Scan for the cell matching the given text and deliver its (X, Y) coordinate at center. 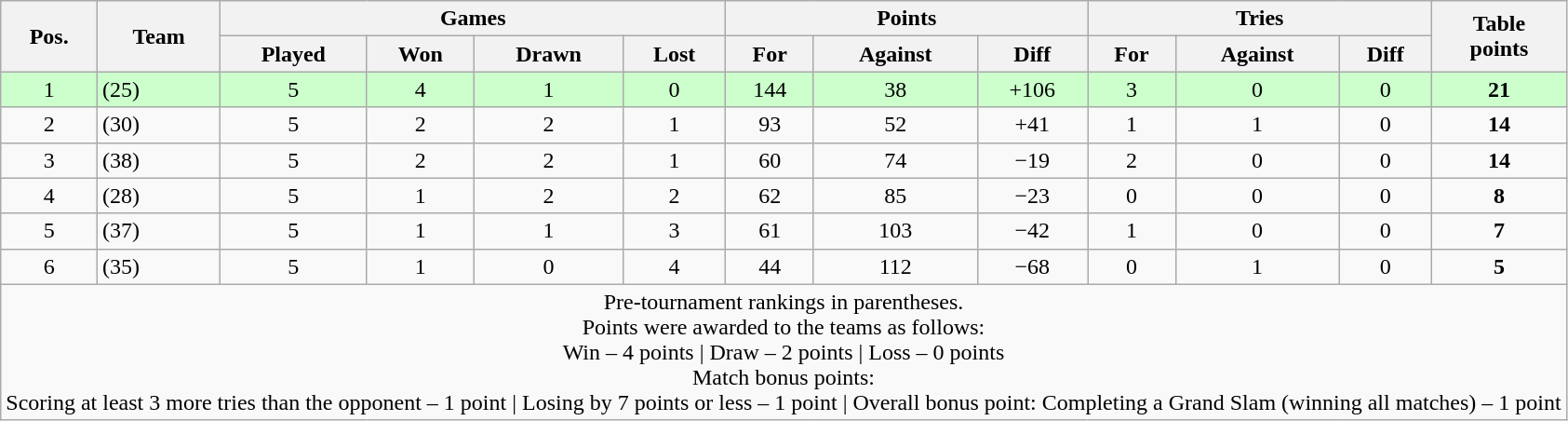
52 (895, 125)
85 (895, 196)
Pos. (49, 36)
−68 (1033, 266)
103 (895, 231)
144 (771, 89)
Played (294, 54)
(35) (159, 266)
112 (895, 266)
Tablepoints (1499, 36)
Won (421, 54)
Lost (674, 54)
21 (1499, 89)
−23 (1033, 196)
Games (473, 19)
60 (771, 160)
6 (49, 266)
74 (895, 160)
(28) (159, 196)
Team (159, 36)
−19 (1033, 160)
7 (1499, 231)
Tries (1260, 19)
Drawn (549, 54)
−42 (1033, 231)
62 (771, 196)
(25) (159, 89)
8 (1499, 196)
Points (906, 19)
+106 (1033, 89)
38 (895, 89)
44 (771, 266)
61 (771, 231)
93 (771, 125)
+41 (1033, 125)
(30) (159, 125)
(37) (159, 231)
(38) (159, 160)
